Capture the cell that displays the provided text and extract its (X, Y) central coordinate. 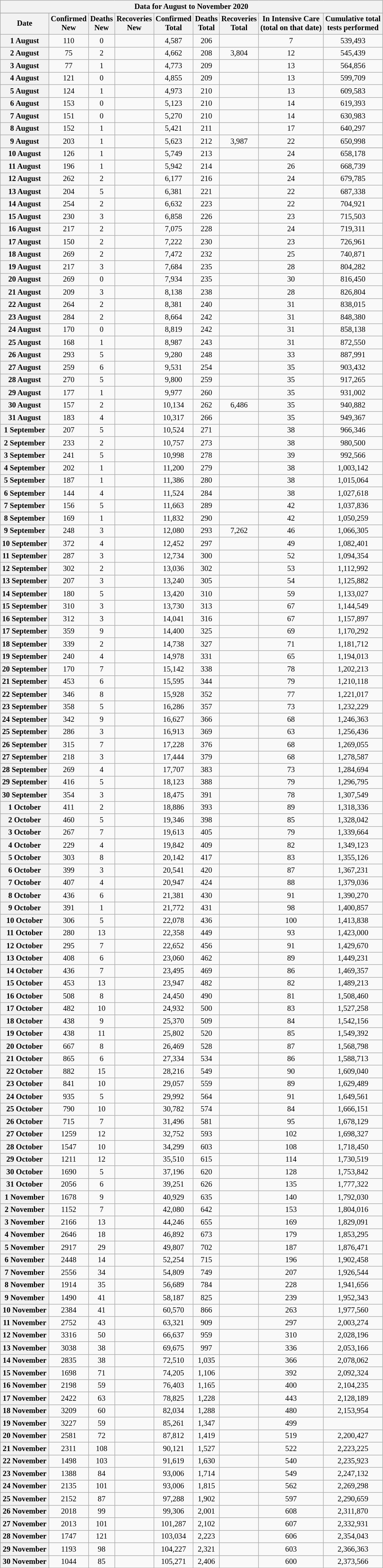
12,452 (174, 543)
2 September (25, 443)
140 (291, 1197)
3 September (25, 456)
388 (206, 782)
1,527 (206, 1448)
825 (206, 1298)
20 October (25, 1046)
520 (206, 1034)
13 November (25, 1348)
1,296,795 (353, 782)
1,210,118 (353, 682)
RecoveriesTotal (239, 23)
25 August (25, 342)
2448 (69, 1260)
5,942 (174, 166)
97,288 (174, 1499)
408 (69, 958)
ConfirmedTotal (174, 23)
534 (206, 1059)
26 August (25, 355)
2,001 (206, 1511)
46,892 (174, 1235)
28 September (25, 770)
1490 (69, 1298)
49,807 (174, 1247)
ConfirmedNew (69, 23)
102 (291, 1134)
30 (291, 279)
2,366,363 (353, 1549)
3209 (69, 1411)
1,037,836 (353, 506)
3 November (25, 1222)
6 September (25, 493)
966,346 (353, 430)
40,929 (174, 1197)
5 November (25, 1247)
300 (206, 556)
28 November (25, 1536)
18,886 (174, 807)
352 (206, 694)
25 October (25, 1109)
1,027,618 (353, 493)
1,678,129 (353, 1121)
1,792,030 (353, 1197)
316 (206, 619)
1,977,560 (353, 1310)
1 October (25, 807)
50 (101, 1335)
405 (206, 832)
12 September (25, 569)
1,730,519 (353, 1159)
903,432 (353, 368)
16 August (25, 229)
392 (291, 1373)
110 (69, 41)
7,075 (174, 229)
6 August (25, 104)
6,381 (174, 191)
19,842 (174, 845)
233 (69, 443)
25,802 (174, 1034)
60 (101, 1411)
1,753,842 (353, 1172)
29 August (25, 393)
620 (206, 1172)
1044 (69, 1562)
100 (291, 920)
917,265 (353, 380)
338 (206, 669)
6 October (25, 870)
208 (206, 53)
29,057 (174, 1084)
443 (291, 1398)
29 (101, 1247)
124 (69, 91)
940,882 (353, 405)
4 November (25, 1235)
346 (69, 694)
99,306 (174, 1511)
9 September (25, 531)
5,749 (174, 154)
103 (101, 1461)
DeathsNew (101, 23)
2,223 (206, 1536)
39 (291, 456)
456 (206, 946)
2752 (69, 1323)
23,060 (174, 958)
640,297 (353, 128)
24 October (25, 1096)
1,339,664 (353, 832)
327 (206, 644)
2,311,870 (353, 1511)
5 August (25, 91)
14,041 (174, 619)
581 (206, 1121)
17 August (25, 242)
431 (206, 908)
18,123 (174, 782)
9,977 (174, 393)
1,876,471 (353, 1247)
980,500 (353, 443)
46 (291, 531)
2,104,235 (353, 1386)
22 November (25, 1461)
52 (291, 556)
14 November (25, 1361)
3038 (69, 1348)
11 September (25, 556)
216 (206, 179)
29,992 (174, 1096)
379 (206, 757)
28 October (25, 1147)
11,200 (174, 468)
508 (69, 996)
22 August (25, 305)
11 (101, 1034)
749 (206, 1273)
13,420 (174, 594)
841 (69, 1084)
17 October (25, 1009)
157 (69, 405)
1,246,363 (353, 719)
10 August (25, 154)
279 (206, 468)
4,773 (174, 66)
214 (206, 166)
2,223,225 (353, 1448)
5,270 (174, 116)
88 (291, 883)
3,987 (239, 141)
69 (291, 631)
5,123 (174, 104)
490 (206, 996)
2,102 (206, 1524)
34 (101, 1273)
20,947 (174, 883)
1,926,544 (353, 1273)
52,254 (174, 1260)
27,334 (174, 1059)
4,855 (174, 78)
25 September (25, 732)
7 November (25, 1273)
6 November (25, 1260)
545,439 (353, 53)
12 November (25, 1335)
626 (206, 1184)
13,240 (174, 581)
607 (291, 1524)
358 (69, 707)
135 (291, 1184)
1,413,838 (353, 920)
23,947 (174, 983)
29 November (25, 1549)
1,902,458 (353, 1260)
8 September (25, 518)
264 (69, 305)
4,662 (174, 53)
11,524 (174, 493)
393 (206, 807)
2917 (69, 1247)
17 September (25, 631)
23 September (25, 707)
1,902 (206, 1499)
26 (291, 166)
72 (101, 1436)
1,542,156 (353, 1021)
114 (291, 1159)
1,347 (206, 1423)
655 (206, 1222)
19,346 (174, 820)
18,475 (174, 795)
In Intensive Care(total on that date) (291, 23)
76,403 (174, 1386)
2581 (69, 1436)
1,429,670 (353, 946)
4 October (25, 845)
1,112,992 (353, 569)
19 November (25, 1423)
13 August (25, 191)
2 November (25, 1210)
2 October (25, 820)
16,286 (174, 707)
17,228 (174, 745)
156 (69, 506)
232 (206, 254)
43 (101, 1323)
72,510 (174, 1361)
5 October (25, 858)
24,932 (174, 1009)
63,321 (174, 1323)
1,829,091 (353, 1222)
93 (291, 933)
635 (206, 1197)
331 (206, 657)
90,121 (174, 1448)
10,998 (174, 456)
1,288 (206, 1411)
260 (206, 393)
312 (69, 619)
32,752 (174, 1134)
1,015,064 (353, 480)
19 August (25, 267)
30 November (25, 1562)
609,583 (353, 91)
2311 (69, 1448)
21,772 (174, 908)
2,003,274 (353, 1323)
13 September (25, 581)
509 (206, 1021)
20,541 (174, 870)
Data for August to November 2020 (191, 6)
687,338 (353, 191)
101,287 (174, 1524)
2,092,324 (353, 1373)
679,785 (353, 179)
95 (291, 1121)
30 August (25, 405)
1,165 (206, 1386)
400 (291, 1386)
183 (69, 418)
306 (69, 920)
22 October (25, 1072)
336 (291, 1348)
31 August (25, 418)
667 (69, 1046)
369 (206, 732)
3,804 (239, 53)
9 August (25, 141)
359 (69, 631)
619,393 (353, 104)
104,227 (174, 1549)
1,194,013 (353, 657)
354 (69, 795)
949,367 (353, 418)
213 (206, 154)
20 August (25, 279)
8,819 (174, 330)
673 (206, 1235)
303 (69, 858)
18 October (25, 1021)
203 (69, 141)
241 (69, 456)
37,196 (174, 1172)
21,381 (174, 895)
289 (206, 506)
1,508,460 (353, 996)
202 (69, 468)
1698 (69, 1373)
2,128,189 (353, 1398)
1,133,027 (353, 594)
151 (69, 116)
2013 (69, 1524)
204 (69, 191)
2166 (69, 1222)
16,627 (174, 719)
10 October (25, 920)
10,134 (174, 405)
75 (69, 53)
740,871 (353, 254)
17,707 (174, 770)
2,078,062 (353, 1361)
5 September (25, 480)
1,278,587 (353, 757)
49 (291, 543)
17,444 (174, 757)
31 October (25, 1184)
887,991 (353, 355)
1211 (69, 1159)
24,450 (174, 996)
39,251 (174, 1184)
4 September (25, 468)
642 (206, 1210)
128 (291, 1172)
528 (206, 1046)
6,858 (174, 216)
212 (206, 141)
1,815 (206, 1486)
376 (206, 745)
243 (206, 342)
15,595 (174, 682)
66,637 (174, 1335)
1,630 (206, 1461)
424 (206, 883)
18 August (25, 254)
58,187 (174, 1298)
126 (69, 154)
8,381 (174, 305)
992,566 (353, 456)
1,228 (206, 1398)
5,421 (174, 128)
398 (206, 820)
9,280 (174, 355)
1 August (25, 41)
702 (206, 1247)
11 November (25, 1323)
1,649,561 (353, 1096)
14,738 (174, 644)
177 (69, 393)
19 September (25, 657)
22,078 (174, 920)
715,503 (353, 216)
816,450 (353, 279)
30 October (25, 1172)
1,698,327 (353, 1134)
267 (69, 832)
9 November (25, 1298)
1,714 (206, 1474)
2 August (25, 53)
263 (291, 1310)
1,256,436 (353, 732)
10 September (25, 543)
21 November (25, 1448)
23,495 (174, 971)
2198 (69, 1386)
1,318,336 (353, 807)
606 (291, 1536)
229 (69, 845)
407 (69, 883)
218 (69, 757)
1678 (69, 1197)
411 (69, 807)
271 (206, 430)
574 (206, 1109)
8 August (25, 128)
2646 (69, 1235)
1,125,882 (353, 581)
22 September (25, 694)
2835 (69, 1361)
14 September (25, 594)
1,423,000 (353, 933)
21 August (25, 292)
15,142 (174, 669)
223 (206, 204)
650,998 (353, 141)
91,619 (174, 1461)
31,496 (174, 1121)
719,311 (353, 229)
1498 (69, 1461)
290 (206, 518)
2056 (69, 1184)
1,328,042 (353, 820)
726,961 (353, 242)
90 (291, 1072)
44,246 (174, 1222)
15 (101, 1072)
152 (69, 128)
931,002 (353, 393)
238 (206, 292)
1 September (25, 430)
1,449,231 (353, 958)
15 October (25, 983)
3227 (69, 1423)
2,290,659 (353, 1499)
1,629,489 (353, 1084)
1,066,305 (353, 531)
11,832 (174, 518)
15 August (25, 216)
19,613 (174, 832)
7 August (25, 116)
1,666,151 (353, 1109)
27 November (25, 1524)
25 (291, 254)
3 August (25, 66)
2,321 (206, 1549)
1747 (69, 1536)
26 September (25, 745)
24 August (25, 330)
30,782 (174, 1109)
4,973 (174, 91)
399 (69, 870)
14,400 (174, 631)
7 September (25, 506)
1,379,036 (353, 883)
7,934 (174, 279)
295 (69, 946)
273 (206, 443)
1,349,123 (353, 845)
430 (206, 895)
22,652 (174, 946)
1547 (69, 1147)
1,170,292 (353, 631)
909 (206, 1323)
12 August (25, 179)
7,262 (239, 531)
25,370 (174, 1021)
564 (206, 1096)
23 October (25, 1084)
8 October (25, 895)
26 November (25, 1511)
2,332,931 (353, 1524)
34,299 (174, 1147)
882 (69, 1072)
2152 (69, 1499)
99 (101, 1511)
19 October (25, 1034)
8 November (25, 1285)
1259 (69, 1134)
1,469,357 (353, 971)
2,373,566 (353, 1562)
1,941,656 (353, 1285)
150 (69, 242)
597 (291, 1499)
559 (206, 1084)
2,247,132 (353, 1474)
23 August (25, 317)
1,355,126 (353, 858)
499 (291, 1423)
15 November (25, 1373)
8,664 (174, 317)
305 (206, 581)
29 October (25, 1159)
15 September (25, 606)
3 October (25, 832)
519 (291, 1436)
13,036 (174, 569)
20 November (25, 1436)
60,570 (174, 1310)
9 October (25, 908)
4 August (25, 78)
357 (206, 707)
1914 (69, 1285)
14 August (25, 204)
1,527,258 (353, 1009)
784 (206, 1285)
469 (206, 971)
409 (206, 845)
287 (69, 556)
1,232,229 (353, 707)
18 September (25, 644)
658,178 (353, 154)
1,157,897 (353, 619)
12,734 (174, 556)
2422 (69, 1398)
1,082,401 (353, 543)
2,406 (206, 1562)
1,400,857 (353, 908)
54,809 (174, 1273)
103,034 (174, 1536)
78,825 (174, 1398)
1,588,713 (353, 1059)
9,531 (174, 368)
7,222 (174, 242)
372 (69, 543)
315 (69, 745)
16 September (25, 619)
14 October (25, 971)
416 (69, 782)
23 November (25, 1474)
1,777,322 (353, 1184)
1,367,231 (353, 870)
65 (291, 657)
630,983 (353, 116)
Cumulative totaltests performed (353, 23)
21 October (25, 1059)
1,269,055 (353, 745)
278 (206, 456)
6,632 (174, 204)
539,493 (353, 41)
10,757 (174, 443)
325 (206, 631)
1,952,343 (353, 1298)
17 November (25, 1398)
2384 (69, 1310)
266 (206, 418)
1,390,270 (353, 895)
16,913 (174, 732)
221 (206, 191)
20,142 (174, 858)
17 (291, 128)
11 August (25, 166)
4,587 (174, 41)
18 November (25, 1411)
13,730 (174, 606)
704,921 (353, 204)
RecoveriesNew (134, 23)
668,739 (353, 166)
226 (206, 216)
1,609,040 (353, 1072)
460 (69, 820)
206 (206, 41)
87,812 (174, 1436)
Date (25, 23)
27 October (25, 1134)
997 (206, 1348)
144 (69, 493)
593 (206, 1134)
81 (291, 996)
10 November (25, 1310)
12 October (25, 946)
2,028,196 (353, 1335)
615 (206, 1159)
1,489,213 (353, 983)
8,987 (174, 342)
1,202,213 (353, 669)
270 (69, 380)
1,144,549 (353, 606)
2,053,166 (353, 1348)
168 (69, 342)
500 (206, 1009)
420 (206, 870)
180 (69, 594)
211 (206, 128)
1,181,712 (353, 644)
480 (291, 1411)
9,800 (174, 380)
2556 (69, 1273)
342 (69, 719)
790 (69, 1109)
2,354,043 (353, 1536)
2135 (69, 1486)
564,856 (353, 66)
5,623 (174, 141)
1,221,017 (353, 694)
20 September (25, 669)
27 August (25, 368)
7 October (25, 883)
69,675 (174, 1348)
1,718,450 (353, 1147)
2,235,923 (353, 1461)
935 (69, 1096)
286 (69, 732)
383 (206, 770)
85,261 (174, 1423)
27 September (25, 757)
14,978 (174, 657)
1 November (25, 1197)
1,106 (206, 1373)
2018 (69, 1511)
11,663 (174, 506)
826,804 (353, 292)
7,472 (174, 254)
26,469 (174, 1046)
33 (291, 355)
339 (69, 644)
6,177 (174, 179)
600 (291, 1562)
54 (291, 581)
608 (291, 1511)
462 (206, 958)
53 (291, 569)
11 October (25, 933)
2,200,427 (353, 1436)
1,094,354 (353, 556)
344 (206, 682)
56,689 (174, 1285)
179 (291, 1235)
42,080 (174, 1210)
21 September (25, 682)
26 October (25, 1121)
11,386 (174, 480)
1,549,392 (353, 1034)
12,080 (174, 531)
10,524 (174, 430)
866 (206, 1310)
804,282 (353, 267)
7,684 (174, 267)
30 September (25, 795)
2,269,298 (353, 1486)
28,216 (174, 1072)
82,034 (174, 1411)
22,358 (174, 933)
3316 (69, 1335)
DeathsTotal (206, 23)
18 (101, 1235)
313 (206, 606)
417 (206, 858)
29 September (25, 782)
8,138 (174, 292)
16 November (25, 1386)
1,050,259 (353, 518)
959 (206, 1335)
35,510 (174, 1159)
24 November (25, 1486)
13 October (25, 958)
1,284,694 (353, 770)
28 August (25, 380)
16 October (25, 996)
6,486 (239, 405)
10,317 (174, 418)
449 (206, 933)
1,804,016 (353, 1210)
1,003,142 (353, 468)
838,015 (353, 305)
1388 (69, 1474)
25 November (25, 1499)
865 (69, 1059)
24 September (25, 719)
540 (291, 1461)
1,307,549 (353, 795)
1,419 (206, 1436)
15,928 (174, 694)
239 (291, 1298)
599,709 (353, 78)
1,568,798 (353, 1046)
848,380 (353, 317)
1193 (69, 1549)
105,271 (174, 1562)
1690 (69, 1172)
858,138 (353, 330)
1,035 (206, 1361)
872,550 (353, 342)
2,153,954 (353, 1411)
1,853,295 (353, 1235)
562 (291, 1486)
74,205 (174, 1373)
522 (291, 1448)
1152 (69, 1210)
